Locate the cell with the specified text and output its (x, y) center coordinate. 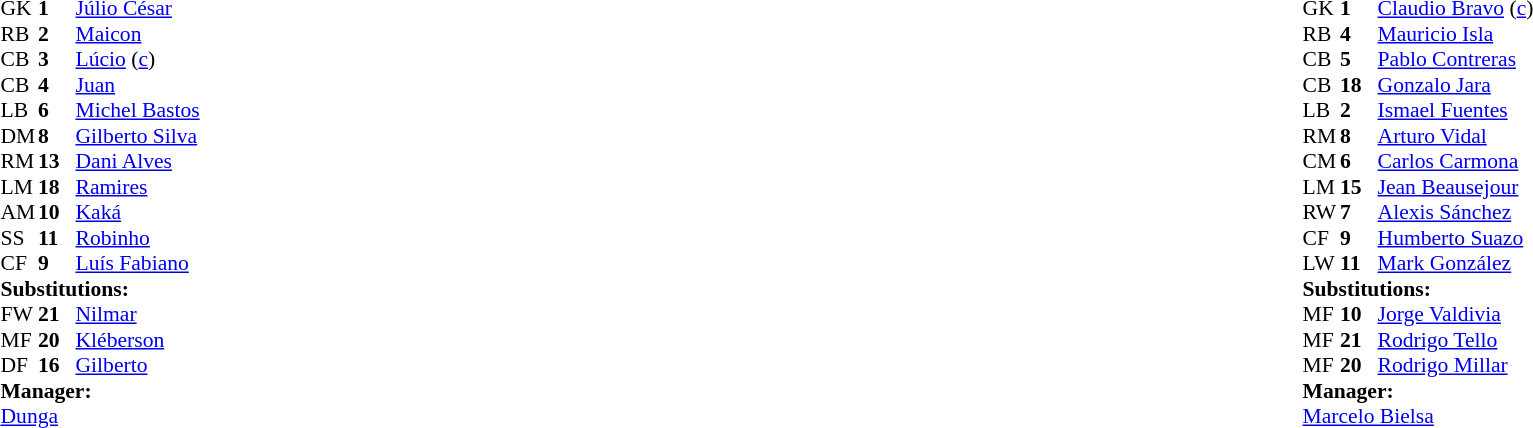
Robinho (138, 238)
Lúcio (c) (138, 59)
Kléberson (138, 340)
Substitutions: (100, 289)
SS (19, 238)
5 (1359, 59)
Gilberto Silva (138, 136)
AM (19, 213)
RW (1322, 213)
Maicon (138, 34)
Michel Bastos (138, 111)
13 (57, 161)
Nilmar (138, 315)
CM (1322, 161)
Luís Fabiano (138, 263)
Kaká (138, 213)
DM (19, 136)
DF (19, 365)
Gilberto (138, 365)
Manager: (100, 391)
Ramires (138, 187)
FW (19, 315)
Juan (138, 85)
LW (1322, 263)
16 (57, 365)
3 (57, 59)
7 (1359, 213)
Dani Alves (138, 161)
15 (1359, 187)
